For the text-containing cell, return its midpoint in (x, y) coordinate format. 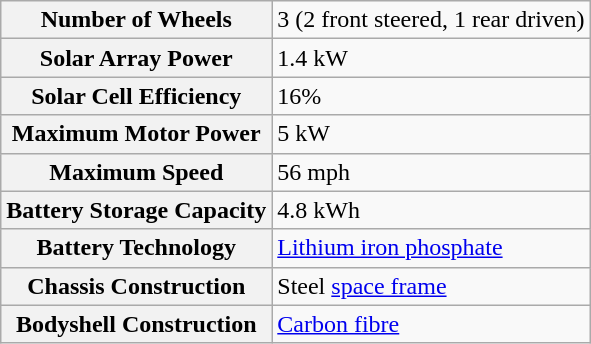
56 mph (431, 172)
1.4 kW (431, 58)
Maximum Motor Power (136, 134)
Solar Cell Efficiency (136, 96)
Number of Wheels (136, 20)
Carbon fibre (431, 324)
Battery Storage Capacity (136, 210)
Solar Array Power (136, 58)
3 (2 front steered, 1 rear driven) (431, 20)
Chassis Construction (136, 286)
5 kW (431, 134)
Lithium iron phosphate (431, 248)
Battery Technology (136, 248)
4.8 kWh (431, 210)
Bodyshell Construction (136, 324)
16% (431, 96)
Steel space frame (431, 286)
Maximum Speed (136, 172)
